Search for the cell housing the specified text and yield its [X, Y] center coordinate. 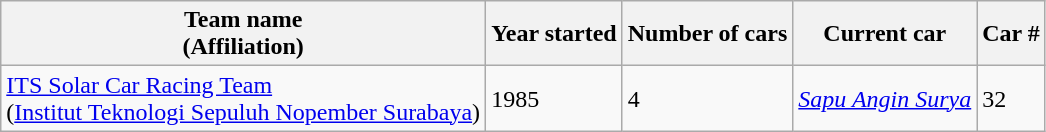
Sapu Angin Surya [885, 98]
ITS Solar Car Racing Team(Institut Teknologi Sepuluh Nopember Surabaya) [244, 98]
1985 [554, 98]
Team name(Affiliation) [244, 34]
32 [1012, 98]
4 [708, 98]
Car # [1012, 34]
Number of cars [708, 34]
Current car [885, 34]
Year started [554, 34]
